Return (x, y) of the center of cell containing provided text 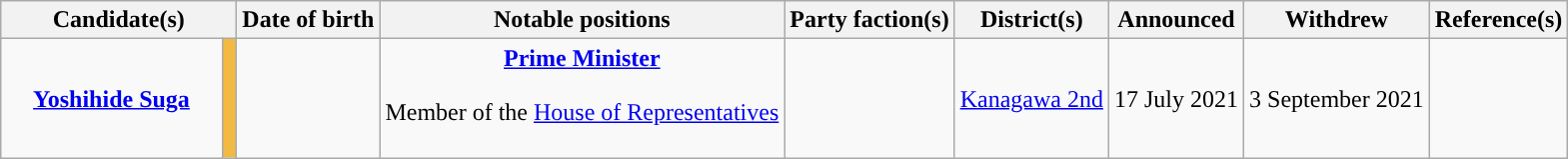
Reference(s) (1499, 20)
Party faction(s) (869, 20)
Notable positions (582, 20)
Candidate(s) (119, 20)
3 September 2021 (1337, 98)
District(s) (1031, 20)
Yoshihide Suga (112, 98)
Withdrew (1337, 20)
17 July 2021 (1175, 98)
Kanagawa 2nd (1031, 98)
Prime MinisterMember of the House of Representatives (582, 98)
Date of birth (308, 20)
Announced (1175, 20)
